Return the [x, y] coordinate for the center point of the cell that contains the specified text.  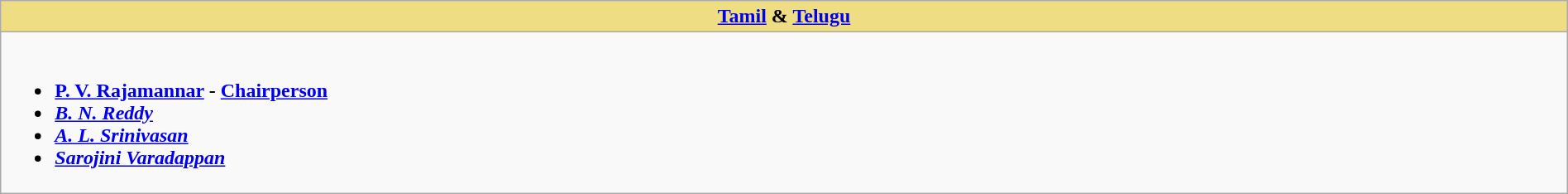
Tamil & Telugu [784, 17]
P. V. Rajamannar - ChairpersonB. N. ReddyA. L. SrinivasanSarojini Varadappan [784, 113]
